Identify which cell holds the provided text, then report its (x, y) central coordinate. 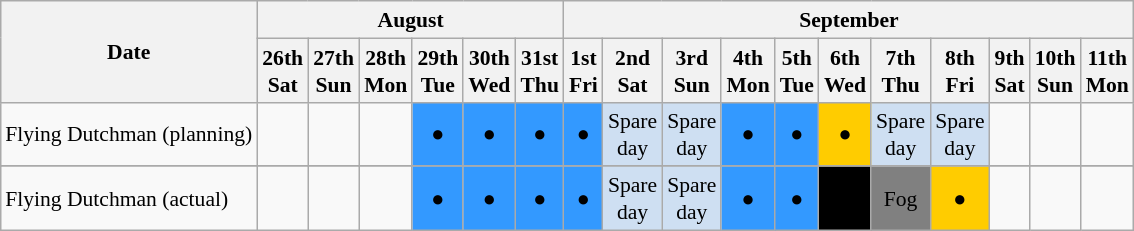
5thTue (797, 70)
3rdSun (692, 70)
September (849, 20)
6thWed (845, 70)
9thSat (1010, 70)
28thMon (386, 70)
7thThu (900, 70)
31stThu (540, 70)
26thSat (282, 70)
29thTue (438, 70)
Flying Dutchman (planning) (128, 134)
27thSun (334, 70)
August (410, 20)
8thFri (960, 70)
Fog (900, 198)
2ndSat (632, 70)
10thSun (1056, 70)
1stFri (584, 70)
4thMon (748, 70)
11thMon (1108, 70)
30thWed (489, 70)
Date (128, 52)
Flying Dutchman (actual) (128, 198)
